Extract the [x, y] coordinate from the center of the cell holding the provided text.  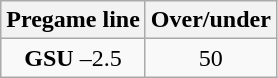
GSU –2.5 [74, 58]
Pregame line [74, 20]
50 [210, 58]
Over/under [210, 20]
